Identify which cell holds the provided text, then report its [X, Y] central coordinate. 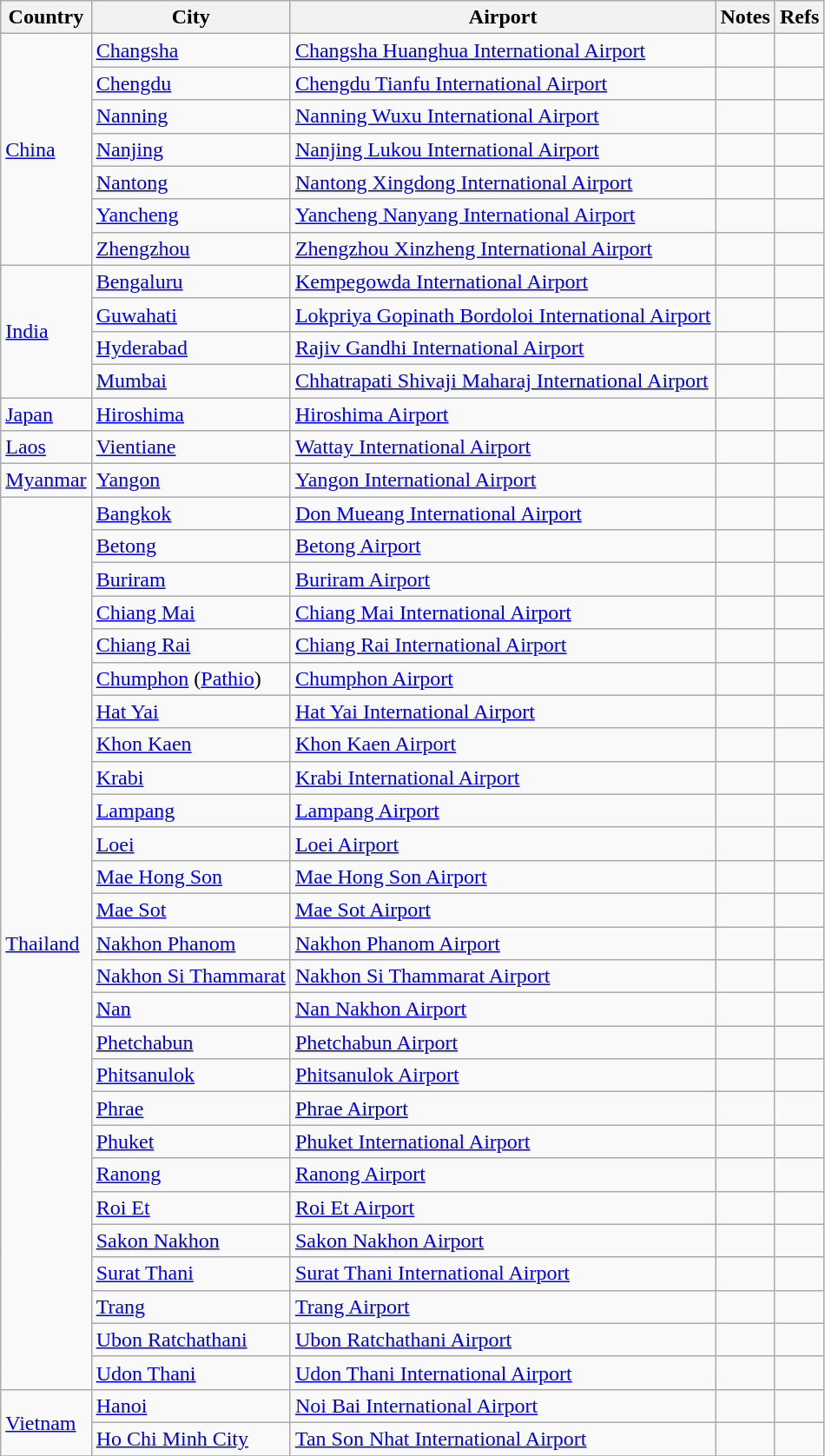
Lampang [191, 811]
Airport [503, 17]
Lokpriya Gopinath Bordoloi International Airport [503, 314]
Japan [46, 414]
Betong Airport [503, 546]
Nakhon Si Thammarat Airport [503, 976]
Chengdu Tianfu International Airport [503, 83]
Phuket International Airport [503, 1142]
Buriram [191, 579]
Changsha [191, 50]
Chiang Mai International Airport [503, 612]
Loei [191, 844]
Phitsanulok Airport [503, 1075]
Nan Nakhon Airport [503, 1009]
Phetchabun [191, 1042]
Hiroshima Airport [503, 414]
Refs [799, 17]
Vientiane [191, 447]
Nakhon Phanom Airport [503, 943]
Mae Hong Son Airport [503, 877]
Chhatrapati Shivaji Maharaj International Airport [503, 381]
Mumbai [191, 381]
Notes [745, 17]
Mae Sot [191, 910]
Trang Airport [503, 1307]
Rajiv Gandhi International Airport [503, 347]
Yancheng [191, 215]
Thailand [46, 943]
Zhengzhou Xinzheng International Airport [503, 248]
Phitsanulok [191, 1075]
Chengdu [191, 83]
India [46, 331]
Chiang Mai [191, 612]
Noi Bai International Airport [503, 1406]
Chumphon Airport [503, 678]
Nanning [191, 116]
Hat Yai [191, 711]
Surat Thani International Airport [503, 1274]
Ho Chi Minh City [191, 1439]
Roi Et [191, 1208]
Zhengzhou [191, 248]
Nanning Wuxu International Airport [503, 116]
Mae Hong Son [191, 877]
Roi Et Airport [503, 1208]
Bengaluru [191, 281]
Nan [191, 1009]
Loei Airport [503, 844]
Vietnam [46, 1422]
Yangon [191, 480]
Nantong [191, 182]
Hyderabad [191, 347]
Udon Thani [191, 1373]
Phuket [191, 1142]
Phrae [191, 1109]
Khon Kaen [191, 745]
Krabi International Airport [503, 778]
Chumphon (Pathio) [191, 678]
Hat Yai International Airport [503, 711]
Guwahati [191, 314]
China [46, 149]
Sakon Nakhon [191, 1241]
Wattay International Airport [503, 447]
Lampang Airport [503, 811]
Udon Thani International Airport [503, 1373]
Ubon Ratchathani Airport [503, 1340]
Krabi [191, 778]
Ranong Airport [503, 1175]
Kempegowda International Airport [503, 281]
Phetchabun Airport [503, 1042]
Surat Thani [191, 1274]
Changsha Huanghua International Airport [503, 50]
Don Mueang International Airport [503, 513]
Trang [191, 1307]
Nakhon Si Thammarat [191, 976]
Myanmar [46, 480]
Chiang Rai International Airport [503, 645]
Nantong Xingdong International Airport [503, 182]
Yangon International Airport [503, 480]
Country [46, 17]
Chiang Rai [191, 645]
Tan Son Nhat International Airport [503, 1439]
City [191, 17]
Betong [191, 546]
Hiroshima [191, 414]
Khon Kaen Airport [503, 745]
Nakhon Phanom [191, 943]
Sakon Nakhon Airport [503, 1241]
Mae Sot Airport [503, 910]
Nanjing [191, 149]
Bangkok [191, 513]
Buriram Airport [503, 579]
Ubon Ratchathani [191, 1340]
Laos [46, 447]
Phrae Airport [503, 1109]
Nanjing Lukou International Airport [503, 149]
Ranong [191, 1175]
Yancheng Nanyang International Airport [503, 215]
Hanoi [191, 1406]
